Locate the cell with the specified text and output its (X, Y) center coordinate. 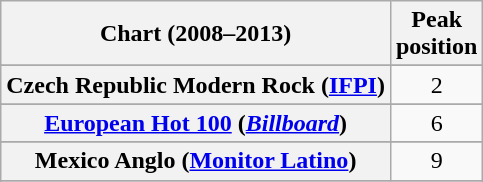
2 (436, 85)
Czech Republic Modern Rock (IFPI) (196, 85)
Chart (2008–2013) (196, 34)
Peakposition (436, 34)
6 (436, 123)
European Hot 100 (Billboard) (196, 123)
9 (436, 161)
Mexico Anglo (Monitor Latino) (196, 161)
